Extract the (X, Y) coordinate from the center of the cell holding the provided text.  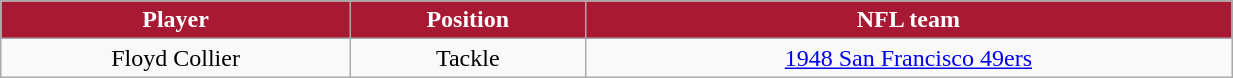
NFL team (908, 20)
Position (468, 20)
Tackle (468, 58)
Player (176, 20)
Floyd Collier (176, 58)
1948 San Francisco 49ers (908, 58)
